For the text-containing cell, return its midpoint in (X, Y) coordinate format. 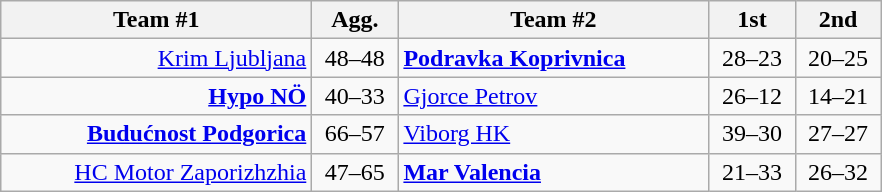
47–65 (355, 172)
Viborg HK (554, 134)
Podravka Koprivnica (554, 58)
Team #1 (156, 20)
Mar Valencia (554, 172)
2nd (838, 20)
Krim Ljubljana (156, 58)
26–12 (752, 96)
26–32 (838, 172)
HC Motor Zaporizhzhia (156, 172)
Agg. (355, 20)
28–23 (752, 58)
21–33 (752, 172)
1st (752, 20)
20–25 (838, 58)
40–33 (355, 96)
Gjorce Petrov (554, 96)
66–57 (355, 134)
Team #2 (554, 20)
39–30 (752, 134)
27–27 (838, 134)
Hypo NÖ (156, 96)
48–48 (355, 58)
14–21 (838, 96)
Budućnost Podgorica (156, 134)
